Determine the [x, y] coordinate at the center of the cell enclosing the given text.  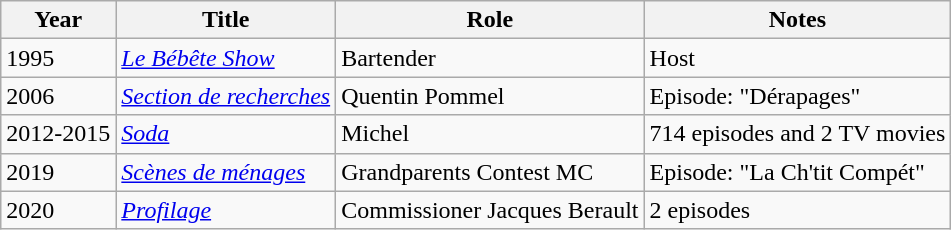
Bartender [490, 58]
Episode: "La Ch'tit Compét" [798, 172]
2012-2015 [58, 134]
Episode: "Dérapages" [798, 96]
714 episodes and 2 TV movies [798, 134]
2020 [58, 210]
Grandparents Contest MC [490, 172]
Section de recherches [226, 96]
Role [490, 20]
Scènes de ménages [226, 172]
Host [798, 58]
Commissioner Jacques Berault [490, 210]
1995 [58, 58]
Notes [798, 20]
Quentin Pommel [490, 96]
Title [226, 20]
Profilage [226, 210]
Year [58, 20]
2006 [58, 96]
Le Bébête Show [226, 58]
Michel [490, 134]
Soda [226, 134]
2 episodes [798, 210]
2019 [58, 172]
